Output the [x, y] coordinate of the center of the cell containing the given text.  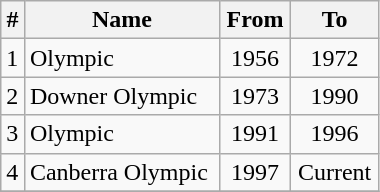
1956 [254, 58]
1972 [335, 58]
1 [13, 58]
Name [122, 20]
4 [13, 172]
1997 [254, 172]
Canberra Olympic [122, 172]
1990 [335, 96]
2 [13, 96]
1996 [335, 134]
From [254, 20]
Current [335, 172]
To [335, 20]
1973 [254, 96]
# [13, 20]
3 [13, 134]
Downer Olympic [122, 96]
1991 [254, 134]
